Locate the cell with the specified text and output its [x, y] center coordinate. 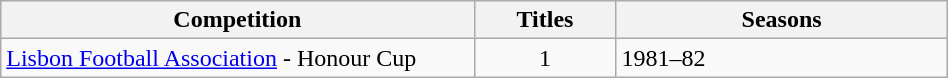
Titles [545, 20]
Competition [238, 20]
1 [545, 58]
1981–82 [782, 58]
Lisbon Football Association - Honour Cup [238, 58]
Seasons [782, 20]
